Extract the (x, y) coordinate from the center of the cell holding the provided text.  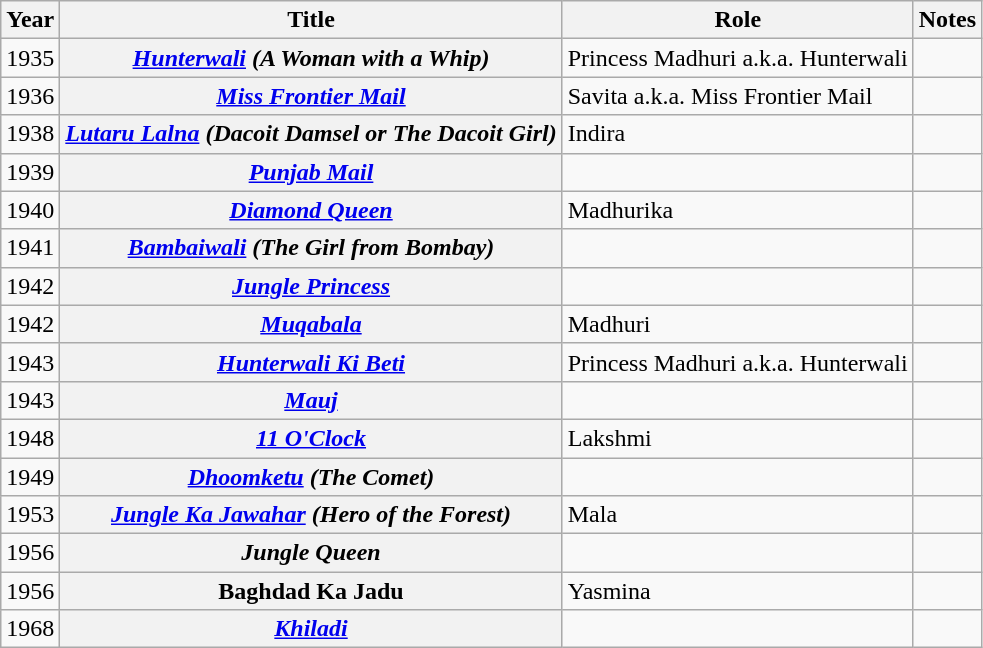
1949 (30, 477)
Miss Frontier Mail (311, 96)
Muqabala (311, 324)
Lakshmi (738, 438)
Bambaiwali (The Girl from Bombay) (311, 248)
Mala (738, 515)
1936 (30, 96)
1968 (30, 629)
Title (311, 20)
1940 (30, 210)
Madhurika (738, 210)
Dhoomketu (The Comet) (311, 477)
Indira (738, 134)
Baghdad Ka Jadu (311, 591)
Khiladi (311, 629)
Madhuri (738, 324)
Lutaru Lalna (Dacoit Damsel or The Dacoit Girl) (311, 134)
Jungle Queen (311, 553)
Hunterwali (A Woman with a Whip) (311, 58)
Role (738, 20)
1935 (30, 58)
Diamond Queen (311, 210)
1938 (30, 134)
Notes (947, 20)
Jungle Princess (311, 286)
Year (30, 20)
Hunterwali Ki Beti (311, 362)
Mauj (311, 400)
Jungle Ka Jawahar (Hero of the Forest) (311, 515)
1953 (30, 515)
11 O'Clock (311, 438)
1948 (30, 438)
Savita a.k.a. Miss Frontier Mail (738, 96)
1939 (30, 172)
Punjab Mail (311, 172)
Yasmina (738, 591)
1941 (30, 248)
